Return the (x, y) coordinate for the center point of the cell that contains the specified text.  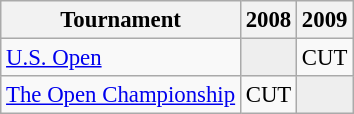
The Open Championship (121, 95)
U.S. Open (121, 58)
2009 (325, 20)
Tournament (121, 20)
2008 (268, 20)
